Find where the given text appears and provide that cell's center as [x, y] coordinate. 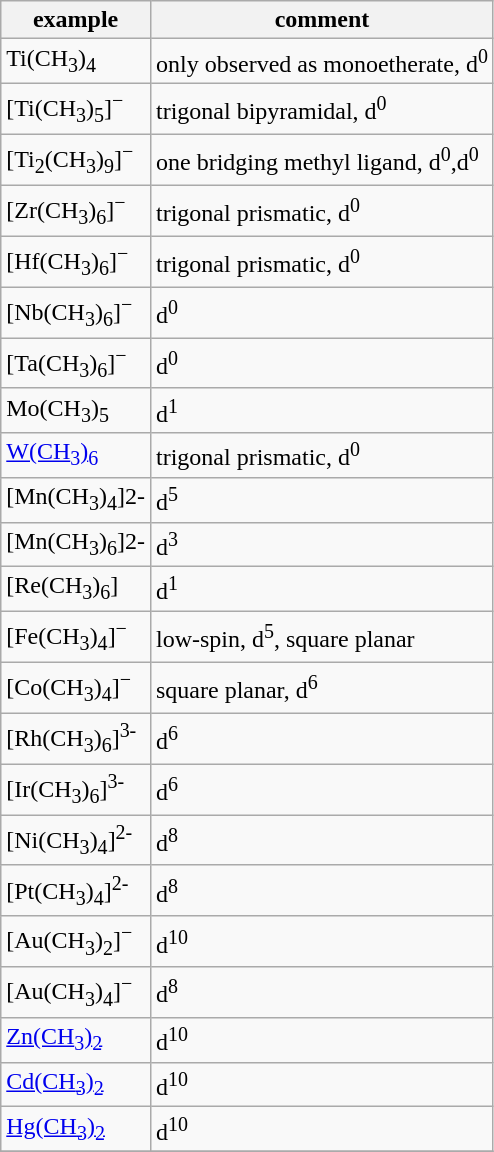
[Ti(CH3)5]− [76, 108]
[Nb(CH3)6]− [76, 312]
[Au(CH3)4]− [76, 992]
[Au(CH3)2]− [76, 942]
low-spin, d5, square planar [322, 636]
[Ta(CH3)6]− [76, 364]
comment [322, 20]
d3 [322, 544]
Mo(CH3)5 [76, 410]
[Zr(CH3)6]− [76, 210]
[Ir(CH3)6]3- [76, 790]
[Rh(CH3)6]3- [76, 738]
W(CH3)6 [76, 456]
trigonal bipyramidal, d0 [322, 108]
[Pt(CH3)4]2- [76, 890]
[Co(CH3)4]− [76, 688]
[Mn(CH3)4]2- [76, 500]
only observed as monoetherate, d0 [322, 62]
[Ti2(CH3)9]− [76, 160]
[Hf(CH3)6]− [76, 262]
[Ni(CH3)4]2- [76, 840]
one bridging methyl ligand, d0,d0 [322, 160]
[Fe(CH3)4]− [76, 636]
example [76, 20]
Ti(CH3)4 [76, 62]
d5 [322, 500]
[Re(CH3)6] [76, 590]
Zn(CH3)2 [76, 1040]
Hg(CH3)2 [76, 1130]
[Mn(CH3)6]2- [76, 544]
Cd(CH3)2 [76, 1084]
square planar, d6 [322, 688]
